Return the [x, y] coordinate for the center point of the cell that contains the specified text.  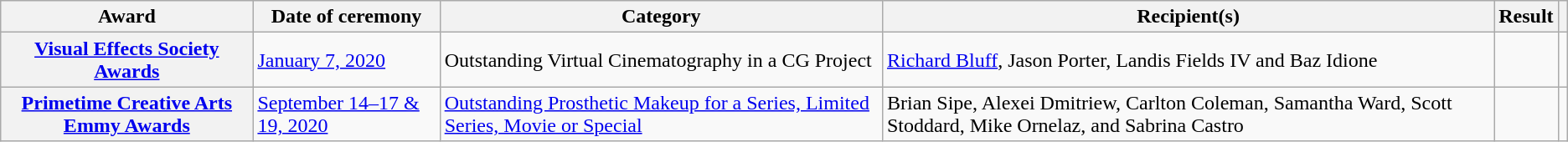
Award [127, 17]
Category [661, 17]
Richard Bluff, Jason Porter, Landis Fields IV and Baz Idione [1188, 60]
Outstanding Virtual Cinematography in a CG Project [661, 60]
Date of ceremony [347, 17]
Primetime Creative Arts Emmy Awards [127, 114]
Recipient(s) [1188, 17]
September 14–17 & 19, 2020 [347, 114]
Outstanding Prosthetic Makeup for a Series, Limited Series, Movie or Special [661, 114]
Visual Effects Society Awards [127, 60]
Brian Sipe, Alexei Dmitriew, Carlton Coleman, Samantha Ward, Scott Stoddard, Mike Ornelaz, and Sabrina Castro [1188, 114]
Result [1526, 17]
January 7, 2020 [347, 60]
